Detect which cell encompasses the target text, then output its [X, Y] center coordinate. 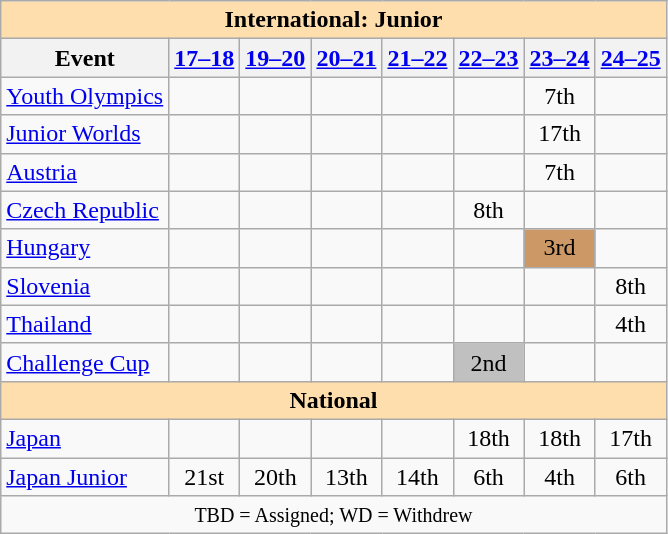
19–20 [276, 58]
20–21 [346, 58]
24–25 [630, 58]
Japan [85, 438]
21–22 [418, 58]
17–18 [204, 58]
Event [85, 58]
Slovenia [85, 286]
Thailand [85, 324]
National [334, 400]
22–23 [488, 58]
Youth Olympics [85, 96]
13th [346, 477]
3rd [560, 248]
Junior Worlds [85, 134]
14th [418, 477]
Hungary [85, 248]
Japan Junior [85, 477]
Austria [85, 172]
International: Junior [334, 20]
TBD = Assigned; WD = Withdrew [334, 515]
2nd [488, 362]
23–24 [560, 58]
21st [204, 477]
Challenge Cup [85, 362]
Czech Republic [85, 210]
20th [276, 477]
